Determine the (x, y) coordinate at the center of the cell enclosing the given text.  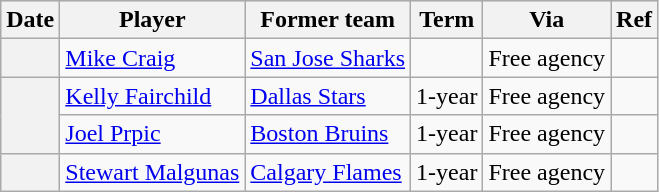
Ref (634, 20)
San Jose Sharks (328, 58)
Kelly Fairchild (152, 96)
Joel Prpic (152, 134)
Term (447, 20)
Dallas Stars (328, 96)
Stewart Malgunas (152, 172)
Mike Craig (152, 58)
Former team (328, 20)
Via (547, 20)
Calgary Flames (328, 172)
Date (30, 20)
Player (152, 20)
Boston Bruins (328, 134)
